Capture the cell that displays the provided text and extract its [X, Y] central coordinate. 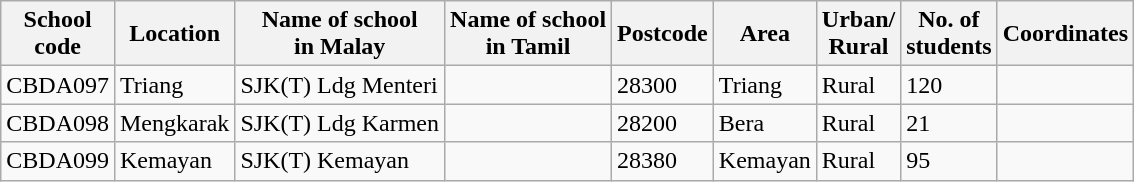
SJK(T) Ldg Karmen [340, 123]
120 [949, 85]
28200 [663, 123]
Postcode [663, 34]
Coordinates [1065, 34]
95 [949, 161]
SJK(T) Ldg Menteri [340, 85]
No. ofstudents [949, 34]
Area [764, 34]
CBDA097 [58, 85]
Bera [764, 123]
21 [949, 123]
Schoolcode [58, 34]
CBDA098 [58, 123]
SJK(T) Kemayan [340, 161]
Name of schoolin Tamil [528, 34]
28300 [663, 85]
Urban/Rural [858, 34]
Mengkarak [174, 123]
CBDA099 [58, 161]
Location [174, 34]
28380 [663, 161]
Name of schoolin Malay [340, 34]
